Return the (X, Y) coordinate for the center point of the cell that contains the specified text.  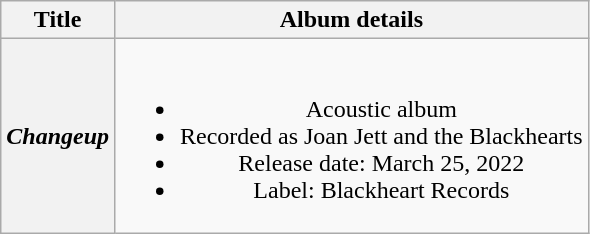
Album details (352, 20)
Changeup (58, 136)
Title (58, 20)
Acoustic albumRecorded as Joan Jett and the BlackheartsRelease date: March 25, 2022Label: Blackheart Records (352, 136)
